Identify which cell holds the provided text, then report its (X, Y) central coordinate. 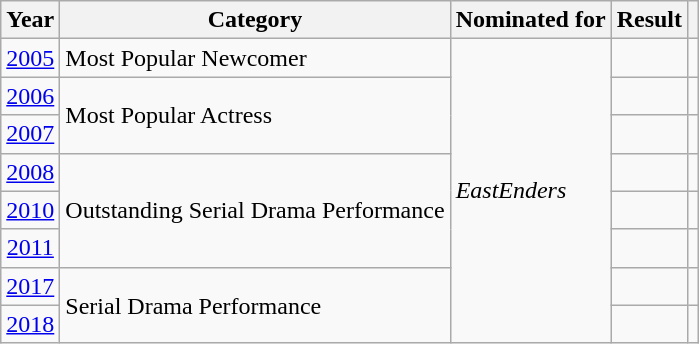
2007 (30, 134)
2018 (30, 324)
2017 (30, 286)
2008 (30, 172)
Serial Drama Performance (255, 305)
EastEnders (530, 191)
2005 (30, 58)
Nominated for (530, 20)
Most Popular Newcomer (255, 58)
Category (255, 20)
2010 (30, 210)
Most Popular Actress (255, 115)
Outstanding Serial Drama Performance (255, 210)
Year (30, 20)
Result (649, 20)
2006 (30, 96)
2011 (30, 248)
